Pinpoint the cell where the given text exists, returning its (X, Y) midpoint coordinate. 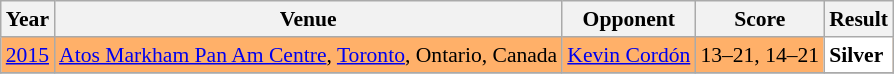
Year (28, 19)
13–21, 14–21 (760, 55)
Result (858, 19)
Kevin Cordón (628, 55)
Atos Markham Pan Am Centre, Toronto, Ontario, Canada (308, 55)
Opponent (628, 19)
2015 (28, 55)
Score (760, 19)
Silver (858, 55)
Venue (308, 19)
